Search for the cell housing the specified text and yield its [X, Y] center coordinate. 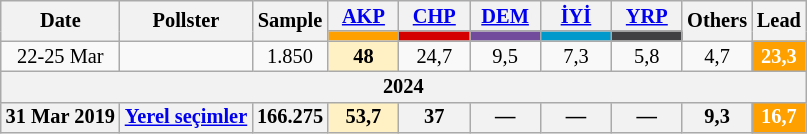
23,3 [779, 56]
Lead [779, 20]
2024 [404, 86]
YRP [646, 16]
1.850 [290, 56]
48 [364, 56]
4,7 [717, 56]
Date [60, 20]
16,7 [779, 118]
Others [717, 20]
53,7 [364, 118]
CHP [434, 16]
DEM [506, 16]
Pollster [186, 20]
Sample [290, 20]
166.275 [290, 118]
37 [434, 118]
AKP [364, 16]
Yerel seçimler [186, 118]
31 Mar 2019 [60, 118]
9,3 [717, 118]
24,7 [434, 56]
7,3 [576, 56]
İYİ [576, 16]
5,8 [646, 56]
9,5 [506, 56]
22-25 Mar [60, 56]
